Find where the given text appears and provide that cell's center as (X, Y) coordinate. 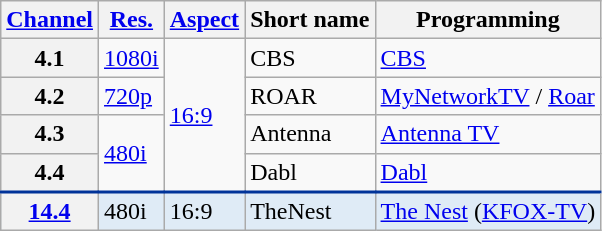
Programming (488, 20)
MyNetworkTV / Roar (488, 96)
14.4 (50, 212)
4.4 (50, 172)
1080i (132, 58)
Channel (50, 20)
Aspect (204, 20)
720p (132, 96)
4.3 (50, 134)
Short name (310, 20)
The Nest (KFOX-TV) (488, 212)
Antenna TV (488, 134)
4.2 (50, 96)
TheNest (310, 212)
4.1 (50, 58)
Antenna (310, 134)
ROAR (310, 96)
Res. (132, 20)
